From the cell containing the given text, extract its center point as (X, Y) coordinate. 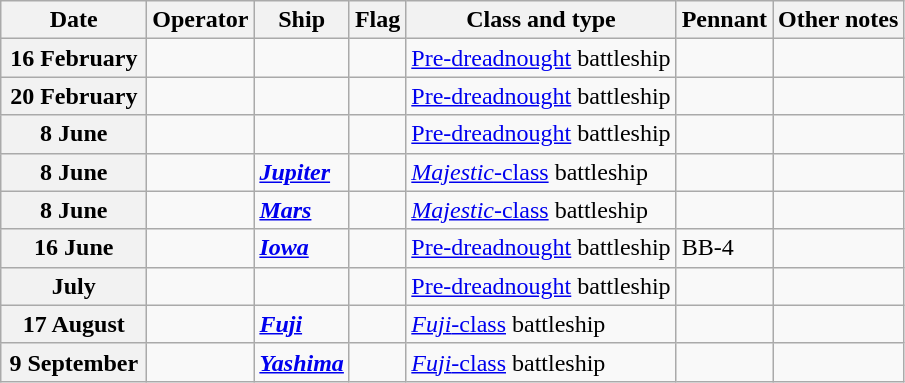
BB-4 (724, 248)
Iowa (302, 248)
Class and type (541, 20)
July (74, 286)
Jupiter (302, 172)
16 February (74, 58)
Date (74, 20)
Ship (302, 20)
Mars (302, 210)
16 June (74, 248)
Operator (200, 20)
Fuji (302, 324)
Pennant (724, 20)
Flag (377, 20)
Other notes (838, 20)
9 September (74, 362)
Yashima (302, 362)
17 August (74, 324)
20 February (74, 96)
